From the cell containing the given text, extract its center point as (x, y) coordinate. 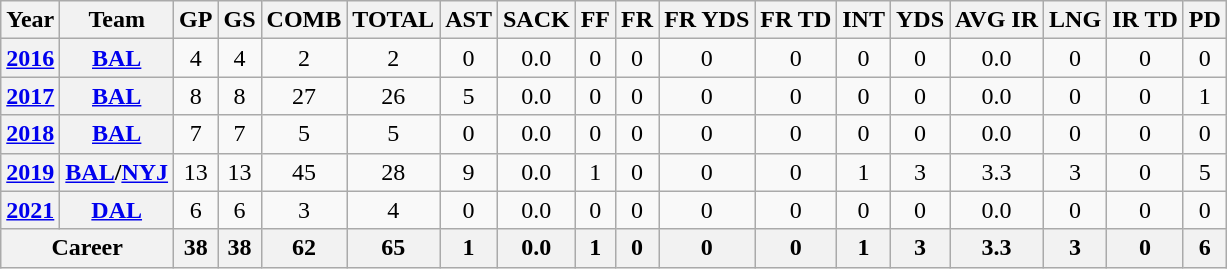
AST (469, 20)
45 (304, 172)
SACK (536, 20)
62 (304, 248)
BAL/NYJ (117, 172)
FR YDS (707, 20)
FR TD (796, 20)
27 (304, 96)
Year (30, 20)
2016 (30, 58)
Team (117, 20)
Career (88, 248)
2017 (30, 96)
IR TD (1146, 20)
LNG (1076, 20)
28 (394, 172)
FF (595, 20)
2018 (30, 134)
2019 (30, 172)
YDS (920, 20)
65 (394, 248)
GS (240, 20)
DAL (117, 210)
9 (469, 172)
AVG IR (997, 20)
2021 (30, 210)
FR (638, 20)
PD (1204, 20)
INT (864, 20)
GP (196, 20)
26 (394, 96)
COMB (304, 20)
TOTAL (394, 20)
